From the cell containing the given text, extract its center point as [X, Y] coordinate. 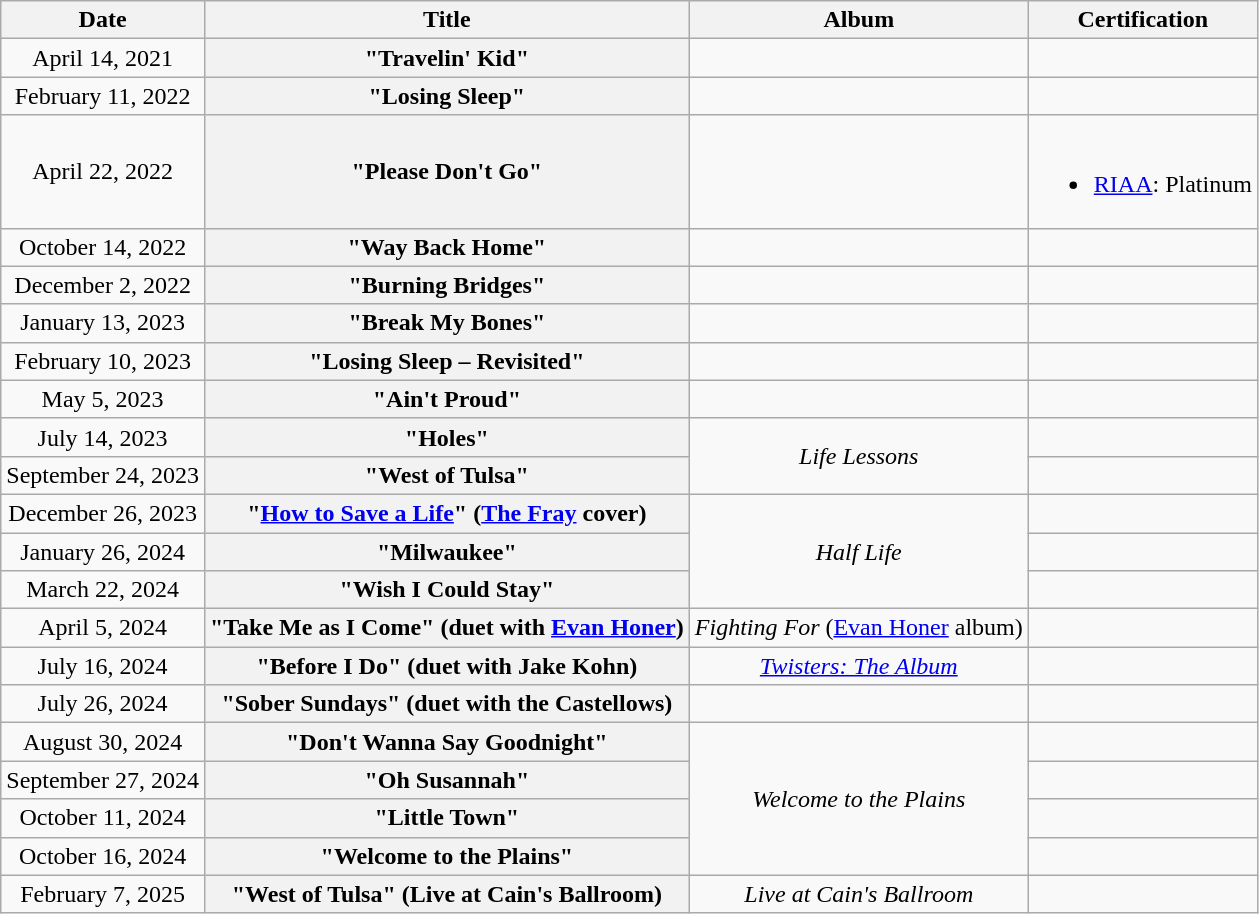
October 14, 2022 [103, 247]
"Take Me as I Come" (duet with Evan Honer) [446, 628]
"How to Save a Life" (The Fray cover) [446, 513]
Date [103, 20]
January 26, 2024 [103, 551]
"Losing Sleep – Revisited" [446, 361]
October 16, 2024 [103, 856]
April 22, 2022 [103, 172]
"Losing Sleep" [446, 96]
March 22, 2024 [103, 590]
"Burning Bridges" [446, 285]
Welcome to the Plains [858, 799]
May 5, 2023 [103, 399]
Album [858, 20]
"West of Tulsa" [446, 475]
"Please Don't Go" [446, 172]
December 26, 2023 [103, 513]
RIAA: Platinum [1142, 172]
"Milwaukee" [446, 551]
February 10, 2023 [103, 361]
February 11, 2022 [103, 96]
"Before I Do" (duet with Jake Kohn) [446, 666]
Fighting For (Evan Honer album) [858, 628]
July 16, 2024 [103, 666]
October 11, 2024 [103, 818]
July 26, 2024 [103, 704]
"Sober Sundays" (duet with the Castellows) [446, 704]
September 27, 2024 [103, 780]
"West of Tulsa" (Live at Cain's Ballroom) [446, 894]
"Travelin' Kid" [446, 58]
"Welcome to the Plains" [446, 856]
December 2, 2022 [103, 285]
Half Life [858, 551]
"Wish I Could Stay" [446, 590]
"Break My Bones" [446, 323]
January 13, 2023 [103, 323]
July 14, 2023 [103, 437]
"Don't Wanna Say Goodnight" [446, 742]
"Little Town" [446, 818]
September 24, 2023 [103, 475]
"Way Back Home" [446, 247]
"Holes" [446, 437]
Twisters: The Album [858, 666]
April 14, 2021 [103, 58]
August 30, 2024 [103, 742]
Certification [1142, 20]
Life Lessons [858, 456]
February 7, 2025 [103, 894]
"Oh Susannah" [446, 780]
Live at Cain's Ballroom [858, 894]
"Ain't Proud" [446, 399]
Title [446, 20]
April 5, 2024 [103, 628]
